For the text-containing cell, return its midpoint in (X, Y) coordinate format. 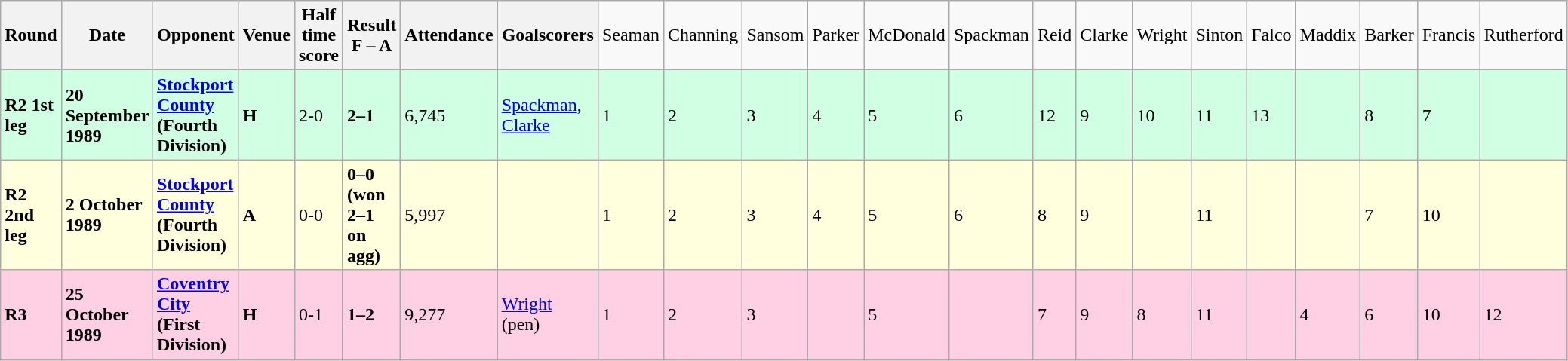
0-0 (318, 215)
0-1 (318, 315)
Reid (1054, 35)
Channing (703, 35)
R2 2nd leg (31, 215)
Spackman, Clarke (548, 115)
R3 (31, 315)
2 October 1989 (107, 215)
9,277 (449, 315)
Goalscorers (548, 35)
McDonald (907, 35)
Spackman (992, 35)
20 September 1989 (107, 115)
Date (107, 35)
A (266, 215)
Rutherford (1523, 35)
Wright (pen) (548, 315)
Maddix (1328, 35)
Round (31, 35)
25 October 1989 (107, 315)
2-0 (318, 115)
Seaman (631, 35)
Clarke (1105, 35)
Barker (1389, 35)
1–2 (371, 315)
13 (1271, 115)
Sansom (776, 35)
Sinton (1219, 35)
Attendance (449, 35)
Coventry City (First Division) (195, 315)
Falco (1271, 35)
Half time score (318, 35)
Venue (266, 35)
Parker (836, 35)
2–1 (371, 115)
ResultF – A (371, 35)
R2 1st leg (31, 115)
Wright (1162, 35)
Francis (1449, 35)
5,997 (449, 215)
6,745 (449, 115)
Opponent (195, 35)
0–0 (won 2–1 on agg) (371, 215)
